Extract the (X, Y) coordinate from the center of the cell holding the provided text.  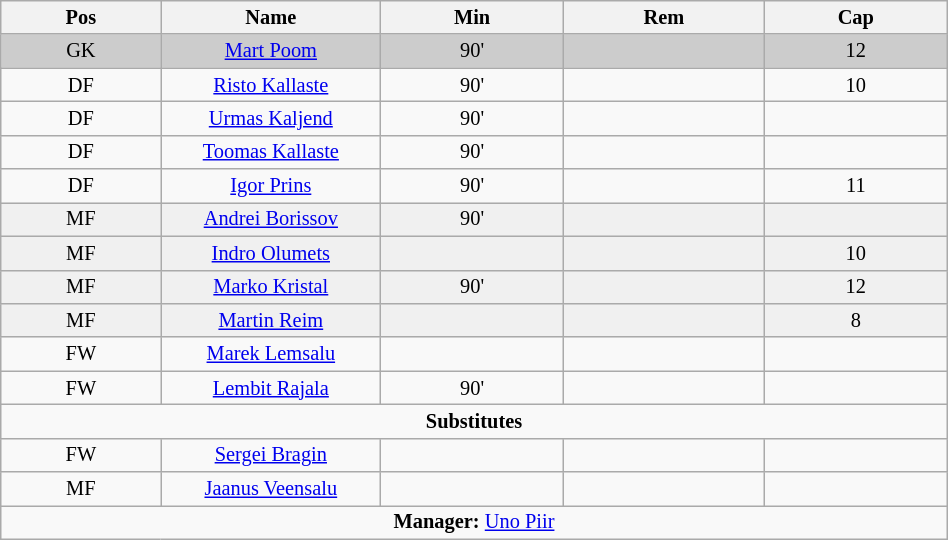
Martin Reim (271, 320)
Pos (81, 17)
GK (81, 51)
Lembit Rajala (271, 388)
Urmas Kaljend (271, 118)
Sergei Bragin (271, 455)
8 (856, 320)
Igor Prins (271, 186)
11 (856, 186)
Name (271, 17)
Andrei Borissov (271, 219)
Marko Kristal (271, 287)
Marek Lemsalu (271, 354)
Rem (664, 17)
Min (472, 17)
Risto Kallaste (271, 85)
Indro Olumets (271, 253)
Substitutes (474, 421)
Cap (856, 17)
Manager: Uno Piir (474, 522)
Toomas Kallaste (271, 152)
Jaanus Veensalu (271, 489)
Mart Poom (271, 51)
